Pinpoint the cell where the given text exists, returning its [X, Y] midpoint coordinate. 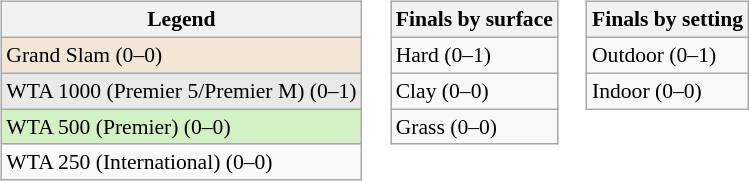
Finals by setting [668, 20]
Indoor (0–0) [668, 91]
WTA 250 (International) (0–0) [181, 162]
Clay (0–0) [474, 91]
Grand Slam (0–0) [181, 55]
Hard (0–1) [474, 55]
WTA 1000 (Premier 5/Premier M) (0–1) [181, 91]
Grass (0–0) [474, 127]
Finals by surface [474, 20]
WTA 500 (Premier) (0–0) [181, 127]
Outdoor (0–1) [668, 55]
Legend [181, 20]
